Extract the (X, Y) coordinate from the center of the cell holding the provided text.  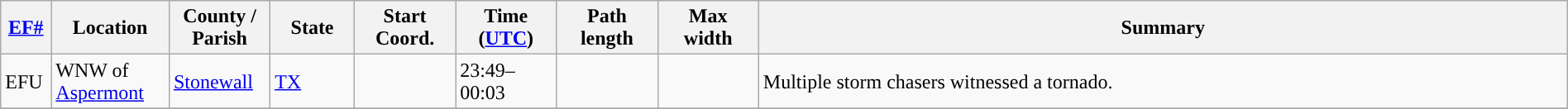
Path length (607, 28)
Time (UTC) (506, 28)
WNW of Aspermont (111, 81)
Multiple storm chasers witnessed a tornado. (1163, 81)
Location (111, 28)
Start Coord. (404, 28)
TX (313, 81)
Stonewall (219, 81)
Max width (708, 28)
23:49–00:03 (506, 81)
State (313, 28)
EFU (26, 81)
Summary (1163, 28)
EF# (26, 28)
County / Parish (219, 28)
